Provide the (X, Y) coordinate of the cell's center where the given text is located.  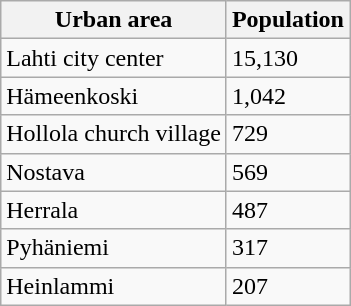
Pyhäniemi (114, 248)
317 (288, 248)
Population (288, 20)
207 (288, 286)
Hämeenkoski (114, 96)
487 (288, 210)
Heinlammi (114, 286)
Hollola church village (114, 134)
Urban area (114, 20)
15,130 (288, 58)
Herrala (114, 210)
569 (288, 172)
Lahti city center (114, 58)
Nostava (114, 172)
729 (288, 134)
1,042 (288, 96)
